Identify which cell holds the provided text, then report its (x, y) central coordinate. 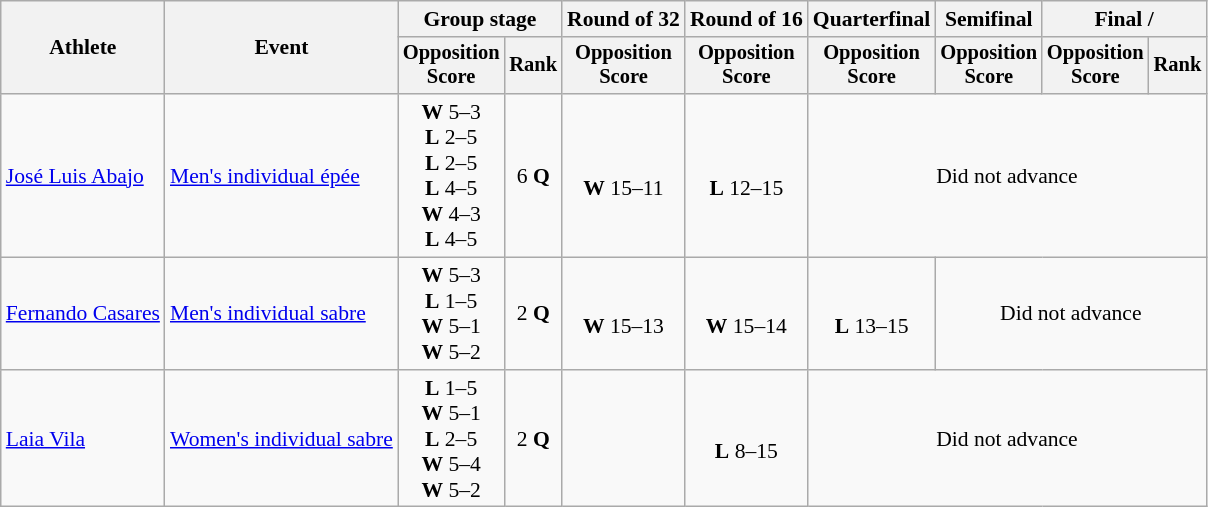
Quarterfinal (872, 19)
Event (282, 48)
Athlete (83, 48)
Fernando Casares (83, 314)
W 15–14 (746, 314)
Group stage (480, 19)
Semifinal (988, 19)
W 15–11 (624, 176)
L 12–15 (746, 176)
W 5–3 L 1–5 W 5–1 W 5–2 (452, 314)
Men's individual épée (282, 176)
Men's individual sabre (282, 314)
2 Q (533, 314)
José Luis Abajo (83, 176)
Round of 32 (624, 19)
6 Q (533, 176)
W 5–3 L 2–5 L 2–5 L 4–5 W 4–3 L 4–5 (452, 176)
Final / (1124, 19)
Round of 16 (746, 19)
L 13–15 (872, 314)
W 15–13 (624, 314)
